Return the (X, Y) coordinate for the center point of the cell that contains the specified text.  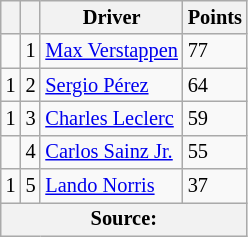
Source: (124, 219)
2 (31, 85)
64 (215, 85)
55 (215, 152)
59 (215, 118)
Max Verstappen (111, 51)
Points (215, 17)
4 (31, 152)
37 (215, 186)
77 (215, 51)
Driver (111, 17)
5 (31, 186)
Charles Leclerc (111, 118)
Lando Norris (111, 186)
Sergio Pérez (111, 85)
3 (31, 118)
Carlos Sainz Jr. (111, 152)
